Determine the (x, y) coordinate at the center of the cell enclosing the given text.  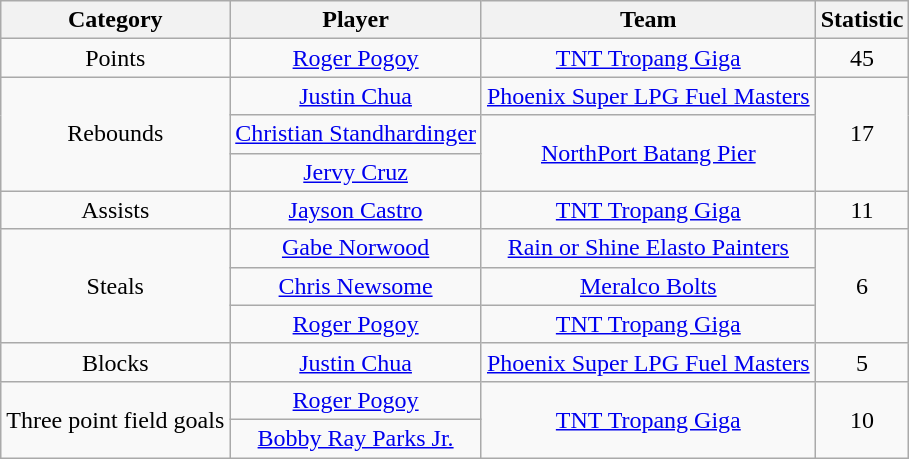
Three point field goals (116, 419)
10 (862, 419)
Christian Standhardinger (356, 134)
Blocks (116, 362)
Jervy Cruz (356, 172)
5 (862, 362)
Statistic (862, 20)
Bobby Ray Parks Jr. (356, 438)
Rebounds (116, 134)
Points (116, 58)
11 (862, 210)
Category (116, 20)
Assists (116, 210)
17 (862, 134)
Chris Newsome (356, 286)
Meralco Bolts (648, 286)
NorthPort Batang Pier (648, 153)
45 (862, 58)
Rain or Shine Elasto Painters (648, 248)
Gabe Norwood (356, 248)
Team (648, 20)
Steals (116, 286)
Player (356, 20)
Jayson Castro (356, 210)
6 (862, 286)
